Detect which cell encompasses the target text, then output its (X, Y) center coordinate. 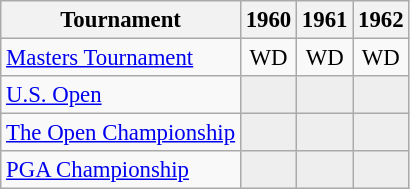
1960 (268, 20)
The Open Championship (121, 133)
Tournament (121, 20)
Masters Tournament (121, 58)
PGA Championship (121, 170)
U.S. Open (121, 95)
1962 (381, 20)
1961 (325, 20)
